Return the [x, y] coordinate for the center point of the cell that contains the specified text.  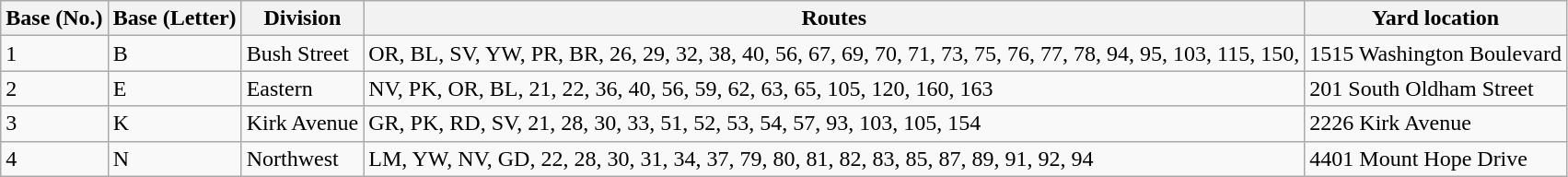
3 [54, 124]
4401 Mount Hope Drive [1436, 159]
OR, BL, SV, YW, PR, BR, 26, 29, 32, 38, 40, 56, 67, 69, 70, 71, 73, 75, 76, 77, 78, 94, 95, 103, 115, 150, [834, 53]
Routes [834, 18]
LM, YW, NV, GD, 22, 28, 30, 31, 34, 37, 79, 80, 81, 82, 83, 85, 87, 89, 91, 92, 94 [834, 159]
Division [302, 18]
Bush Street [302, 53]
Base (No.) [54, 18]
GR, PK, RD, SV, 21, 28, 30, 33, 51, 52, 53, 54, 57, 93, 103, 105, 154 [834, 124]
201 South Oldham Street [1436, 88]
4 [54, 159]
1515 Washington Boulevard [1436, 53]
Kirk Avenue [302, 124]
Base (Letter) [175, 18]
B [175, 53]
1 [54, 53]
K [175, 124]
E [175, 88]
Yard location [1436, 18]
Eastern [302, 88]
2226 Kirk Avenue [1436, 124]
NV, PK, OR, BL, 21, 22, 36, 40, 56, 59, 62, 63, 65, 105, 120, 160, 163 [834, 88]
2 [54, 88]
Northwest [302, 159]
N [175, 159]
